Capture the cell that displays the provided text and extract its [X, Y] central coordinate. 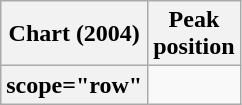
scope="row" [74, 85]
Peakposition [194, 34]
Chart (2004) [74, 34]
